Determine the [x, y] coordinate at the center of the cell enclosing the given text.  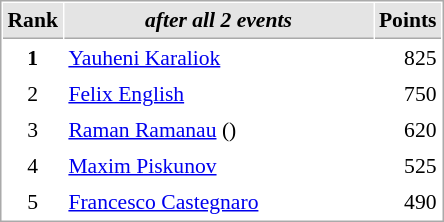
750 [408, 93]
525 [408, 165]
5 [32, 201]
Raman Ramanau () [218, 129]
2 [32, 93]
1 [32, 57]
Yauheni Karaliok [218, 57]
4 [32, 165]
3 [32, 129]
Rank [32, 21]
after all 2 events [218, 21]
620 [408, 129]
Maxim Piskunov [218, 165]
Francesco Castegnaro [218, 201]
Felix English [218, 93]
Points [408, 21]
825 [408, 57]
490 [408, 201]
